Search for the cell housing the specified text and yield its (X, Y) center coordinate. 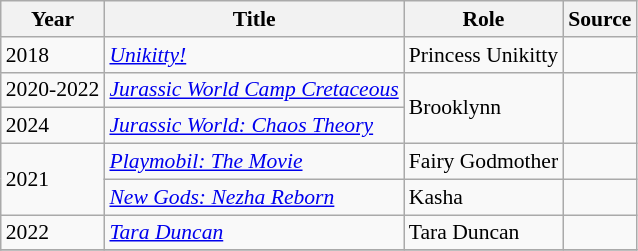
Unikitty! (254, 55)
2021 (53, 180)
2020-2022 (53, 90)
2022 (53, 233)
Jurassic World: Chaos Theory (254, 126)
Source (600, 19)
Princess Unikitty (484, 55)
Role (484, 19)
Fairy Godmother (484, 162)
Year (53, 19)
Title (254, 19)
Playmobil: The Movie (254, 162)
New Gods: Nezha Reborn (254, 197)
2018 (53, 55)
Kasha (484, 197)
2024 (53, 126)
Jurassic World Camp Cretaceous (254, 90)
Brooklynn (484, 108)
